Search for the cell housing the specified text and yield its [x, y] center coordinate. 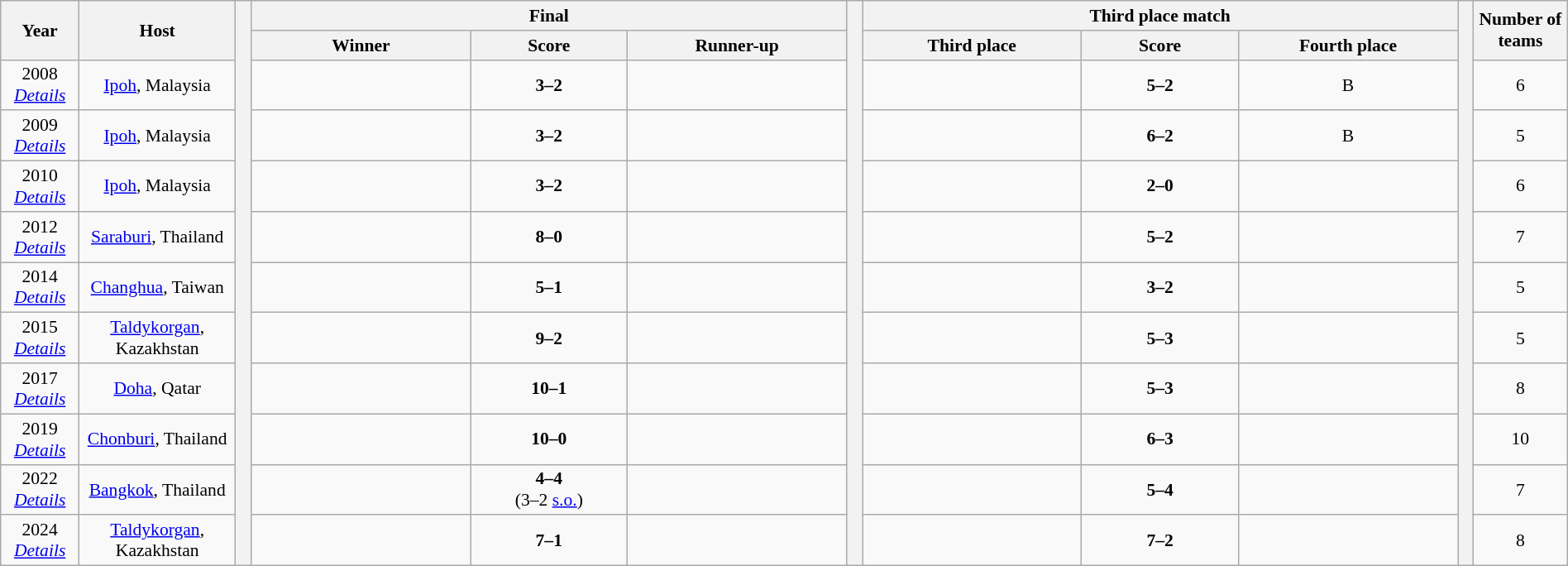
2017Details [40, 389]
Changhua, Taiwan [157, 288]
6–3 [1159, 439]
Bangkok, Thailand [157, 490]
2019Details [40, 439]
2012Details [40, 237]
10–1 [549, 389]
2010Details [40, 187]
Number of teams [1520, 30]
Runner-up [738, 46]
2009Details [40, 136]
Host [157, 30]
2015Details [40, 338]
5–4 [1159, 490]
10–0 [549, 439]
Winner [361, 46]
Third place match [1160, 16]
2024Details [40, 541]
7–1 [549, 541]
Saraburi, Thailand [157, 237]
Year [40, 30]
2–0 [1159, 187]
2008Details [40, 84]
Doha, Qatar [157, 389]
8–0 [549, 237]
9–2 [549, 338]
4–4(3–2 s.o.) [549, 490]
2014Details [40, 288]
2022Details [40, 490]
7–2 [1159, 541]
Fourth place [1348, 46]
5–1 [549, 288]
10 [1520, 439]
Final [549, 16]
Third place [973, 46]
6–2 [1159, 136]
Chonburi, Thailand [157, 439]
